From the cell containing the given text, extract its center point as (x, y) coordinate. 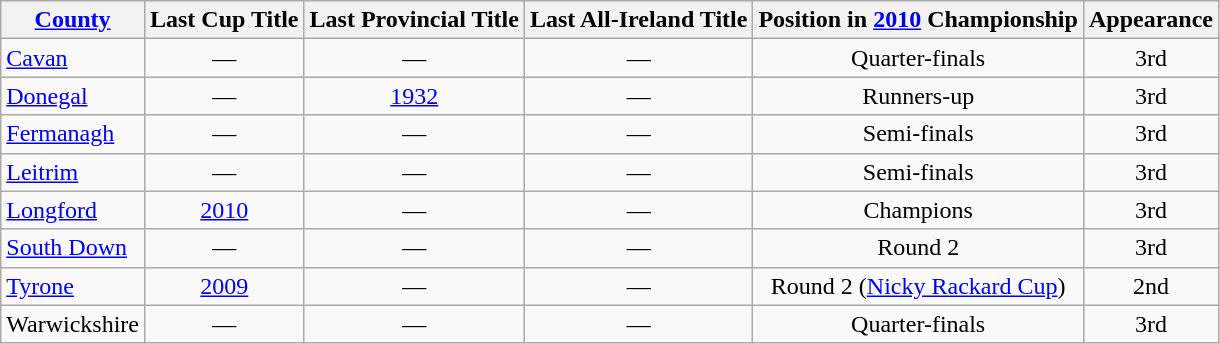
Champions (918, 210)
Runners-up (918, 96)
Position in 2010 Championship (918, 20)
1932 (414, 96)
Donegal (73, 96)
Last Provincial Title (414, 20)
2010 (224, 210)
Round 2 (Nicky Rackard Cup) (918, 286)
Leitrim (73, 172)
Warwickshire (73, 324)
2nd (1150, 286)
South Down (73, 248)
County (73, 20)
Appearance (1150, 20)
Last All-Ireland Title (638, 20)
Longford (73, 210)
2009 (224, 286)
Cavan (73, 58)
Tyrone (73, 286)
Round 2 (918, 248)
Last Cup Title (224, 20)
Fermanagh (73, 134)
